Return [X, Y] of the center of cell containing provided text 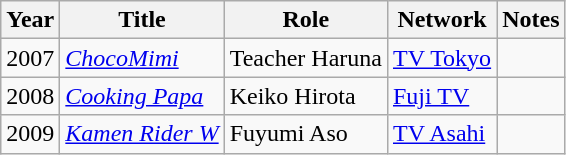
Title [142, 20]
Year [30, 20]
2009 [30, 134]
Role [306, 20]
ChocoMimi [142, 58]
TV Asahi [442, 134]
Teacher Haruna [306, 58]
Cooking Papa [142, 96]
Keiko Hirota [306, 96]
2008 [30, 96]
TV Tokyo [442, 58]
Notes [531, 20]
Kamen Rider W [142, 134]
2007 [30, 58]
Network [442, 20]
Fuji TV [442, 96]
Fuyumi Aso [306, 134]
